Pinpoint the cell where the given text exists, returning its (X, Y) midpoint coordinate. 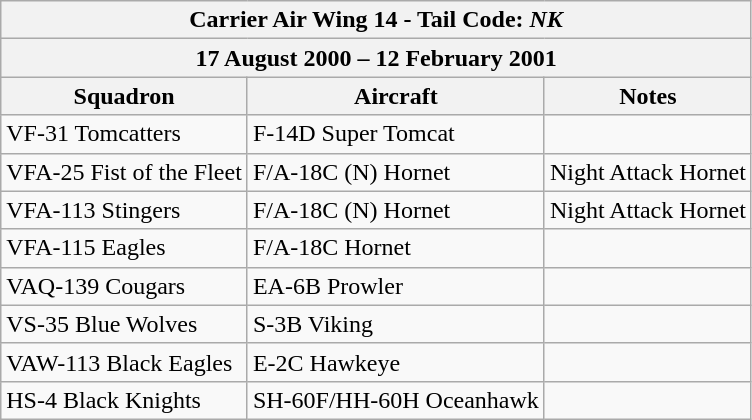
F/A-18C Hornet (396, 248)
VFA-115 Eagles (124, 248)
HS-4 Black Knights (124, 400)
VF-31 Tomcatters (124, 134)
E-2C Hawkeye (396, 362)
S-3B Viking (396, 324)
VS-35 Blue Wolves (124, 324)
VAW-113 Black Eagles (124, 362)
Aircraft (396, 96)
VFA-25 Fist of the Fleet (124, 172)
SH-60F/HH-60H Oceanhawk (396, 400)
Squadron (124, 96)
Carrier Air Wing 14 - Tail Code: NK (376, 20)
EA-6B Prowler (396, 286)
VAQ-139 Cougars (124, 286)
VFA-113 Stingers (124, 210)
Notes (648, 96)
17 August 2000 – 12 February 2001 (376, 58)
F-14D Super Tomcat (396, 134)
